Scan for the cell matching the given text and deliver its [x, y] coordinate at center. 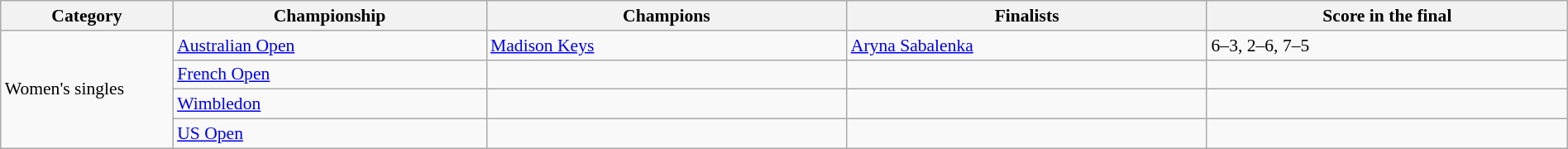
6–3, 2–6, 7–5 [1387, 46]
Category [87, 16]
Aryna Sabalenka [1027, 46]
Women's singles [87, 89]
Finalists [1027, 16]
Championship [329, 16]
Score in the final [1387, 16]
Champions [667, 16]
Wimbledon [329, 104]
Madison Keys [667, 46]
US Open [329, 134]
Australian Open [329, 46]
French Open [329, 74]
